Provide the (X, Y) coordinate of the cell's center where the given text is located.  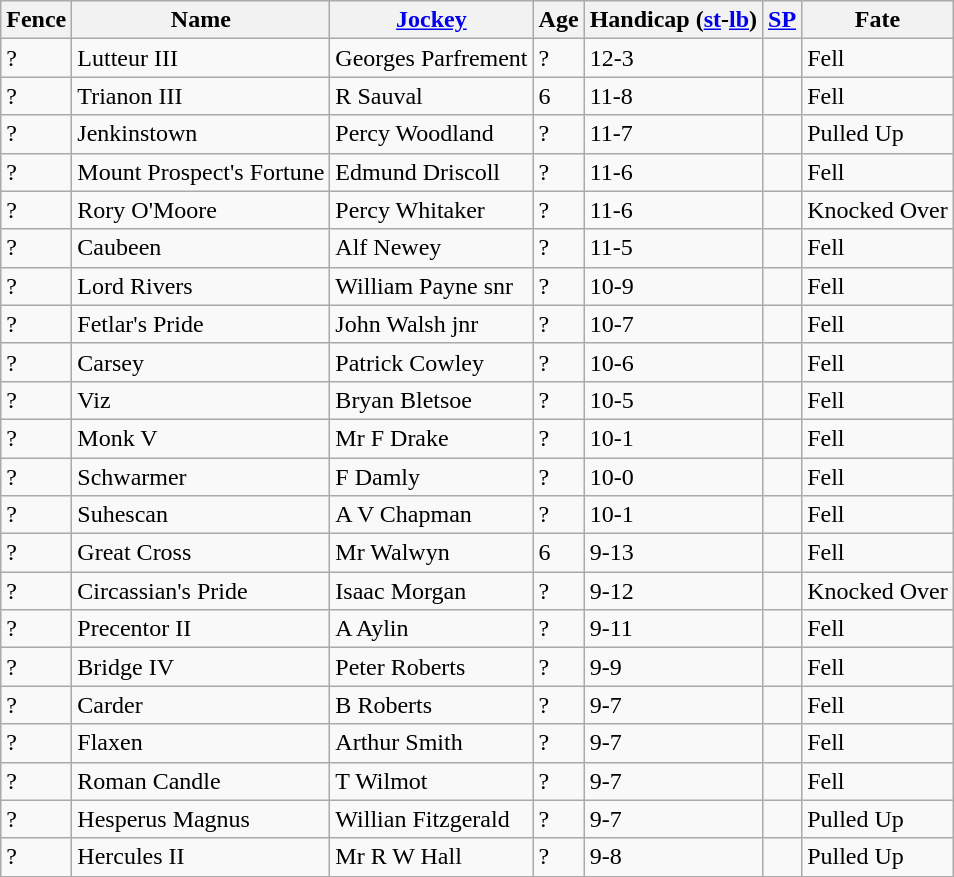
Willian Fitzgerald (432, 819)
Bryan Bletsoe (432, 400)
F Damly (432, 477)
Trianon III (201, 96)
Georges Parfrement (432, 58)
10-5 (673, 400)
Jockey (432, 20)
Great Cross (201, 553)
Patrick Cowley (432, 362)
Hesperus Magnus (201, 819)
11-5 (673, 248)
Age (558, 20)
Mr R W Hall (432, 857)
Lutteur III (201, 58)
Name (201, 20)
Peter Roberts (432, 667)
Bridge IV (201, 667)
T Wilmot (432, 781)
10-0 (673, 477)
Lord Rivers (201, 286)
10-9 (673, 286)
John Walsh jnr (432, 324)
9-13 (673, 553)
10-6 (673, 362)
Suhescan (201, 515)
Edmund Driscoll (432, 172)
Fetlar's Pride (201, 324)
Hercules II (201, 857)
9-12 (673, 591)
Circassian's Pride (201, 591)
A V Chapman (432, 515)
Fence (36, 20)
Jenkinstown (201, 134)
Arthur Smith (432, 743)
Flaxen (201, 743)
B Roberts (432, 705)
Schwarmer (201, 477)
Percy Woodland (432, 134)
Fate (878, 20)
Monk V (201, 438)
A Aylin (432, 629)
9-11 (673, 629)
9-9 (673, 667)
11-7 (673, 134)
Alf Newey (432, 248)
Mount Prospect's Fortune (201, 172)
12-3 (673, 58)
Carder (201, 705)
Mr Walwyn (432, 553)
Isaac Morgan (432, 591)
SP (782, 20)
William Payne snr (432, 286)
Roman Candle (201, 781)
10-7 (673, 324)
11-8 (673, 96)
Rory O'Moore (201, 210)
Viz (201, 400)
R Sauval (432, 96)
Precentor II (201, 629)
Caubeen (201, 248)
9-8 (673, 857)
Mr F Drake (432, 438)
Carsey (201, 362)
Handicap (st-lb) (673, 20)
Percy Whitaker (432, 210)
